Search for the cell housing the specified text and yield its [X, Y] center coordinate. 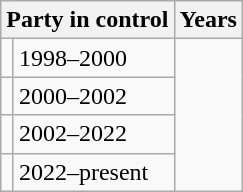
2022–present [94, 172]
2000–2002 [94, 96]
Party in control [88, 20]
2002–2022 [94, 134]
1998–2000 [94, 58]
Years [208, 20]
